Capture the cell that displays the provided text and extract its (x, y) central coordinate. 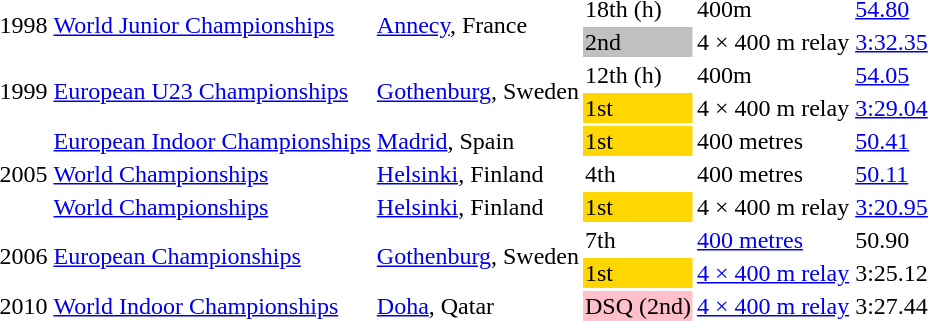
7th (638, 240)
4th (638, 174)
12th (h) (638, 75)
European U23 Championships (212, 92)
DSQ (2nd) (638, 306)
Madrid, Spain (478, 141)
World Indoor Championships (212, 306)
Doha, Qatar (478, 306)
400m (774, 75)
2nd (638, 42)
European Indoor Championships (212, 141)
European Championships (212, 256)
